For the text-containing cell, return its midpoint in [X, Y] coordinate format. 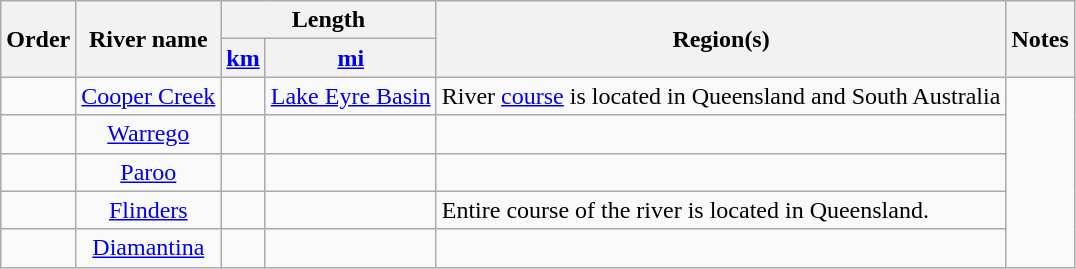
mi [350, 58]
Length [328, 20]
River course is located in Queensland and South Australia [721, 96]
km [243, 58]
Diamantina [148, 248]
Region(s) [721, 39]
Cooper Creek [148, 96]
Paroo [148, 172]
Notes [1040, 39]
Order [38, 39]
River name [148, 39]
Warrego [148, 134]
Flinders [148, 210]
Lake Eyre Basin [350, 96]
Entire course of the river is located in Queensland. [721, 210]
